Return the (X, Y) coordinate for the center point of the cell that contains the specified text.  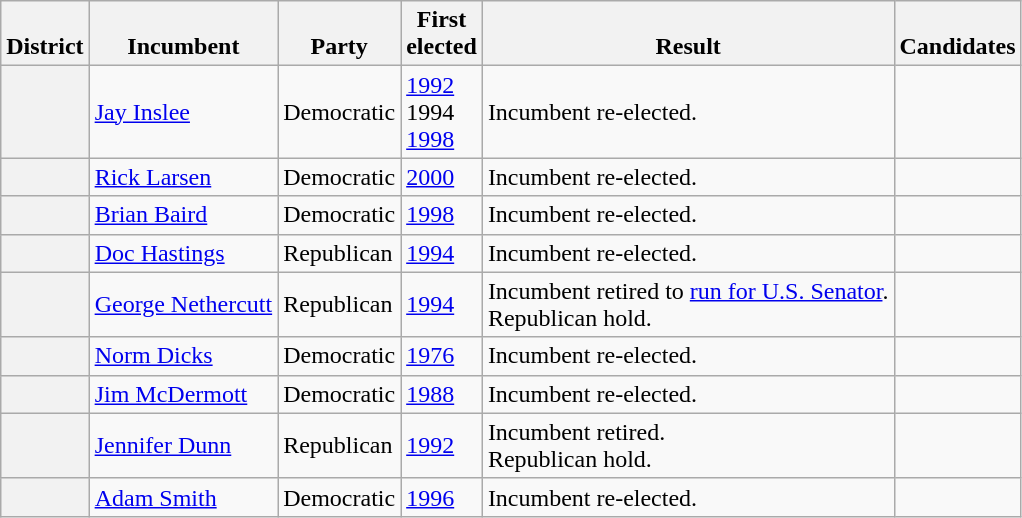
District (45, 34)
Firstelected (442, 34)
1988 (442, 394)
Norm Dicks (184, 356)
1992 (442, 446)
Jay Inslee (184, 112)
Incumbent retired.Republican hold. (688, 446)
1996 (442, 497)
Doc Hastings (184, 253)
Jim McDermott (184, 394)
1998 (442, 215)
Adam Smith (184, 497)
Party (340, 34)
Brian Baird (184, 215)
1976 (442, 356)
George Nethercutt (184, 304)
Rick Larsen (184, 177)
Incumbent (184, 34)
Candidates (958, 34)
Jennifer Dunn (184, 446)
Result (688, 34)
2000 (442, 177)
19921994 1998 (442, 112)
Incumbent retired to run for U.S. Senator.Republican hold. (688, 304)
